Return (x, y) of the center of cell containing provided text 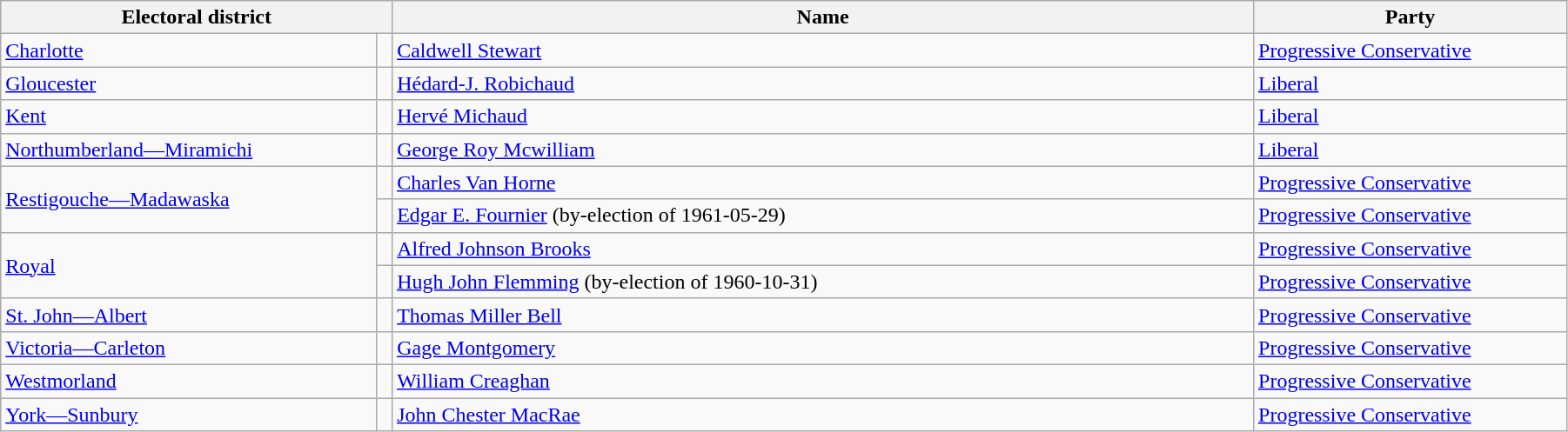
George Roy Mcwilliam (823, 150)
Kent (189, 116)
York—Sunbury (189, 415)
Westmorland (189, 381)
Thomas Miller Bell (823, 315)
Restigouche—Madawaska (189, 199)
William Creaghan (823, 381)
Name (823, 17)
Party (1411, 17)
Caldwell Stewart (823, 50)
Hervé Michaud (823, 116)
Royal (189, 265)
Charlotte (189, 50)
John Chester MacRae (823, 415)
Electoral district (197, 17)
Northumberland—Miramichi (189, 150)
Gloucester (189, 83)
Charles Van Horne (823, 183)
Hugh John Flemming (by-election of 1960-10-31) (823, 282)
Edgar E. Fournier (by-election of 1961-05-29) (823, 216)
St. John—Albert (189, 315)
Alfred Johnson Brooks (823, 249)
Hédard-J. Robichaud (823, 83)
Gage Montgomery (823, 348)
Victoria—Carleton (189, 348)
